Scan for the cell matching the given text and deliver its (X, Y) coordinate at center. 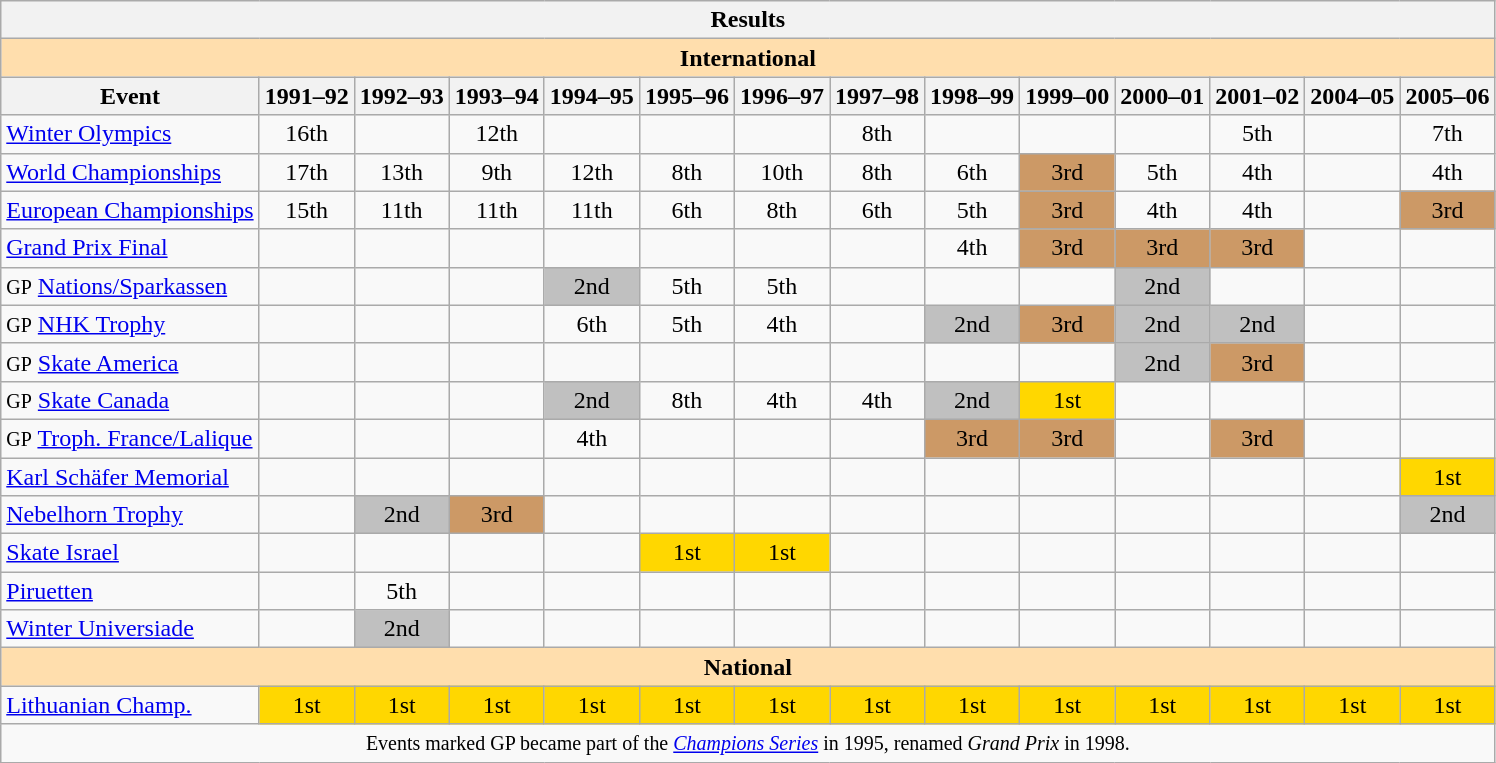
9th (496, 172)
17th (306, 172)
1996–97 (782, 96)
2000–01 (1162, 96)
International (748, 58)
GP Troph. France/Lalique (130, 438)
13th (402, 172)
1991–92 (306, 96)
GP NHK Trophy (130, 324)
1998–99 (972, 96)
European Championships (130, 210)
2004–05 (1352, 96)
Winter Olympics (130, 134)
Events marked GP became part of the Champions Series in 1995, renamed Grand Prix in 1998. (748, 743)
Piruetten (130, 591)
Winter Universiade (130, 629)
10th (782, 172)
16th (306, 134)
Event (130, 96)
1993–94 (496, 96)
Results (748, 20)
1994–95 (592, 96)
GP Skate America (130, 362)
Karl Schäfer Memorial (130, 477)
15th (306, 210)
Grand Prix Final (130, 248)
1999–00 (1068, 96)
7th (1448, 134)
1997–98 (878, 96)
1992–93 (402, 96)
Lithuanian Champ. (130, 705)
National (748, 667)
Nebelhorn Trophy (130, 515)
2005–06 (1448, 96)
GP Nations/Sparkassen (130, 286)
GP Skate Canada (130, 400)
Skate Israel (130, 553)
2001–02 (1258, 96)
1995–96 (686, 96)
World Championships (130, 172)
